Scan for the cell matching the given text and deliver its (X, Y) coordinate at center. 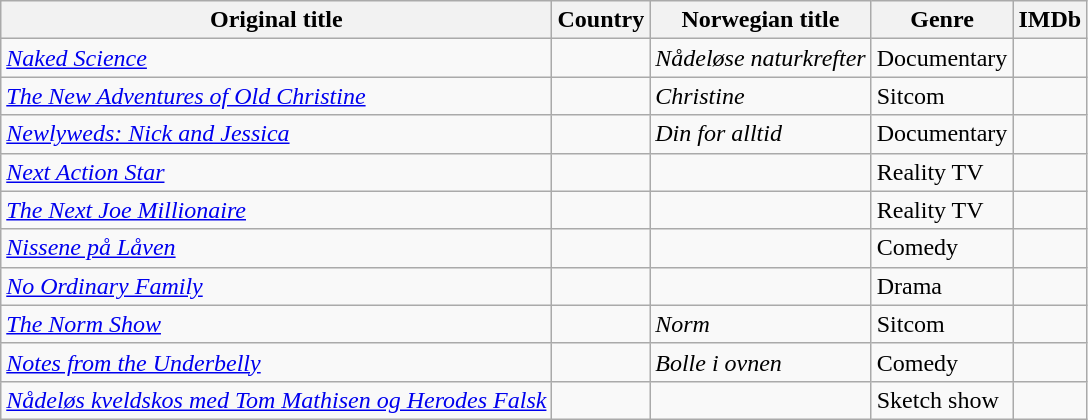
Din for alltid (760, 134)
Nådeløs kveldskos med Tom Mathisen og Herodes Falsk (276, 400)
Drama (942, 286)
Norwegian title (760, 20)
Sketch show (942, 400)
Newlyweds: Nick and Jessica (276, 134)
IMDb (1050, 20)
Nissene på Låven (276, 248)
Nådeløse naturkrefter (760, 58)
Christine (760, 96)
Notes from the Underbelly (276, 362)
Original title (276, 20)
The New Adventures of Old Christine (276, 96)
No Ordinary Family (276, 286)
Next Action Star (276, 172)
Country (601, 20)
The Next Joe Millionaire (276, 210)
Genre (942, 20)
The Norm Show (276, 324)
Naked Science (276, 58)
Norm (760, 324)
Bolle i ovnen (760, 362)
